Extract the [x, y] coordinate from the center of the cell holding the provided text.  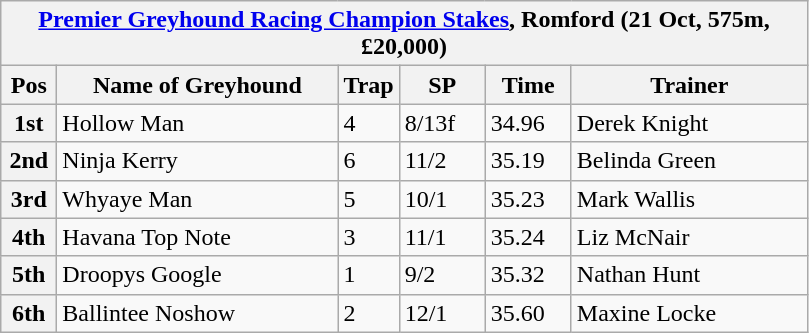
10/1 [442, 199]
Ballintee Noshow [198, 313]
Pos [29, 85]
34.96 [528, 123]
Belinda Green [689, 161]
35.60 [528, 313]
5 [368, 199]
Derek Knight [689, 123]
2 [368, 313]
4 [368, 123]
35.19 [528, 161]
2nd [29, 161]
3 [368, 237]
5th [29, 275]
1st [29, 123]
Mark Wallis [689, 199]
Droopys Google [198, 275]
11/1 [442, 237]
Trainer [689, 85]
8/13f [442, 123]
12/1 [442, 313]
Ninja Kerry [198, 161]
6 [368, 161]
SP [442, 85]
Trap [368, 85]
4th [29, 237]
3rd [29, 199]
9/2 [442, 275]
Name of Greyhound [198, 85]
6th [29, 313]
1 [368, 275]
Maxine Locke [689, 313]
11/2 [442, 161]
35.23 [528, 199]
Premier Greyhound Racing Champion Stakes, Romford (21 Oct, 575m, £20,000) [404, 34]
35.24 [528, 237]
Havana Top Note [198, 237]
35.32 [528, 275]
Liz McNair [689, 237]
Hollow Man [198, 123]
Time [528, 85]
Whyaye Man [198, 199]
Nathan Hunt [689, 275]
